Identify which cell holds the provided text, then report its (x, y) central coordinate. 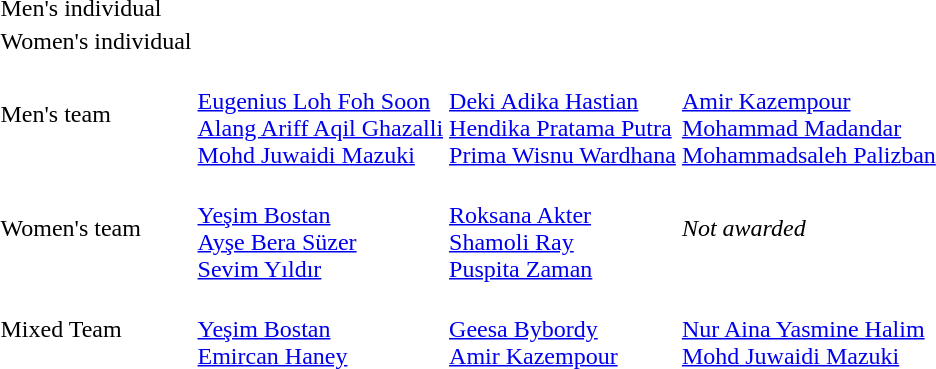
Eugenius Loh Foh SoonAlang Ariff Aqil GhazalliMohd Juwaidi Mazuki (320, 114)
Yeşim BostanAyşe Bera SüzerSevim Yıldır (320, 228)
Roksana AkterShamoli RayPuspita Zaman (563, 228)
Deki Adika HastianHendika Pratama PutraPrima Wisnu Wardhana (563, 114)
